Locate the cell with the specified text and output its [x, y] center coordinate. 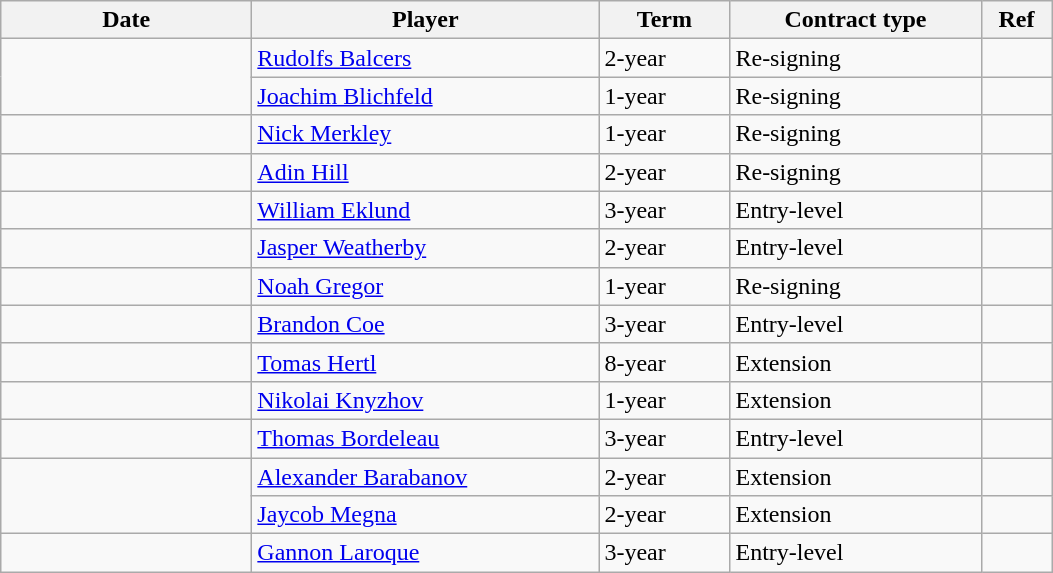
Nikolai Knyzhov [426, 400]
Ref [1016, 20]
Noah Gregor [426, 286]
Gannon Laroque [426, 553]
8-year [664, 362]
Contract type [856, 20]
Date [126, 20]
Alexander Barabanov [426, 477]
Jasper Weatherby [426, 248]
Player [426, 20]
William Eklund [426, 210]
Tomas Hertl [426, 362]
Thomas Bordeleau [426, 438]
Term [664, 20]
Joachim Blichfeld [426, 96]
Brandon Coe [426, 324]
Nick Merkley [426, 134]
Jaycob Megna [426, 515]
Adin Hill [426, 172]
Rudolfs Balcers [426, 58]
